Find where the given text appears and provide that cell's center as (X, Y) coordinate. 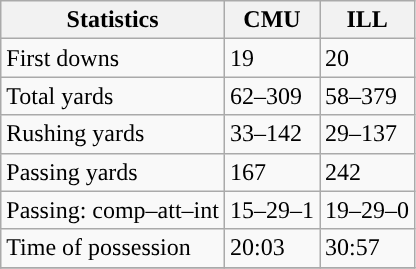
Total yards (113, 96)
15–29–1 (272, 210)
58–379 (368, 96)
Statistics (113, 20)
19–29–0 (368, 210)
Time of possession (113, 248)
First downs (113, 58)
62–309 (272, 96)
20 (368, 58)
Passing yards (113, 172)
Rushing yards (113, 134)
Passing: comp–att–int (113, 210)
20:03 (272, 248)
CMU (272, 20)
ILL (368, 20)
33–142 (272, 134)
29–137 (368, 134)
242 (368, 172)
19 (272, 58)
30:57 (368, 248)
167 (272, 172)
